Search for the cell housing the specified text and yield its [x, y] center coordinate. 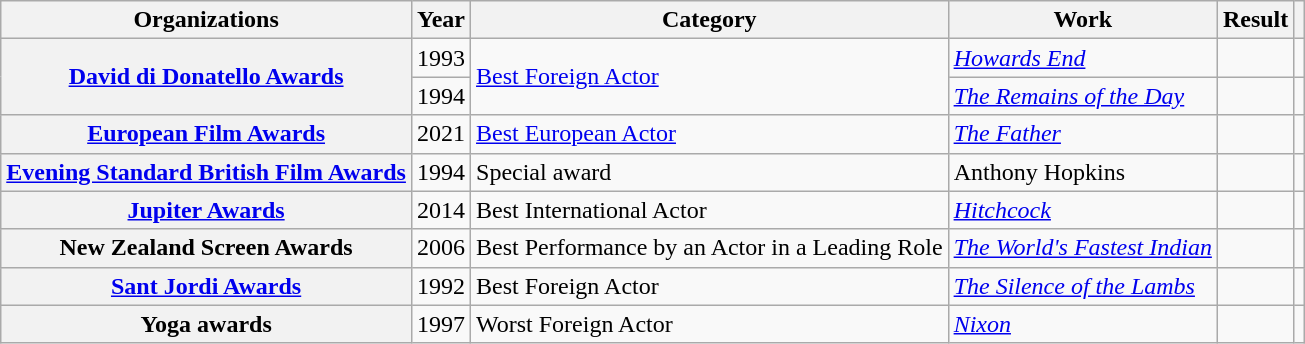
Jupiter Awards [206, 210]
European Film Awards [206, 134]
Anthony Hopkins [1082, 172]
Organizations [206, 20]
Special award [710, 172]
Worst Foreign Actor [710, 324]
Result [1255, 20]
Nixon [1082, 324]
Hitchcock [1082, 210]
Sant Jordi Awards [206, 286]
Best Performance by an Actor in a Leading Role [710, 248]
Yoga awards [206, 324]
Category [710, 20]
Work [1082, 20]
2014 [440, 210]
2006 [440, 248]
1992 [440, 286]
New Zealand Screen Awards [206, 248]
Best European Actor [710, 134]
Howards End [1082, 58]
David di Donatello Awards [206, 77]
Year [440, 20]
The Father [1082, 134]
1993 [440, 58]
Best International Actor [710, 210]
The World's Fastest Indian [1082, 248]
Evening Standard British Film Awards [206, 172]
The Remains of the Day [1082, 96]
1997 [440, 324]
The Silence of the Lambs [1082, 286]
2021 [440, 134]
